Detect which cell encompasses the target text, then output its (x, y) center coordinate. 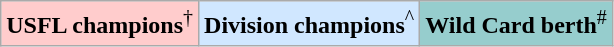
Wild Card berth# (516, 24)
USFL champions† (100, 24)
Division champions^ (310, 24)
